Return [X, Y] of the center of cell containing provided text 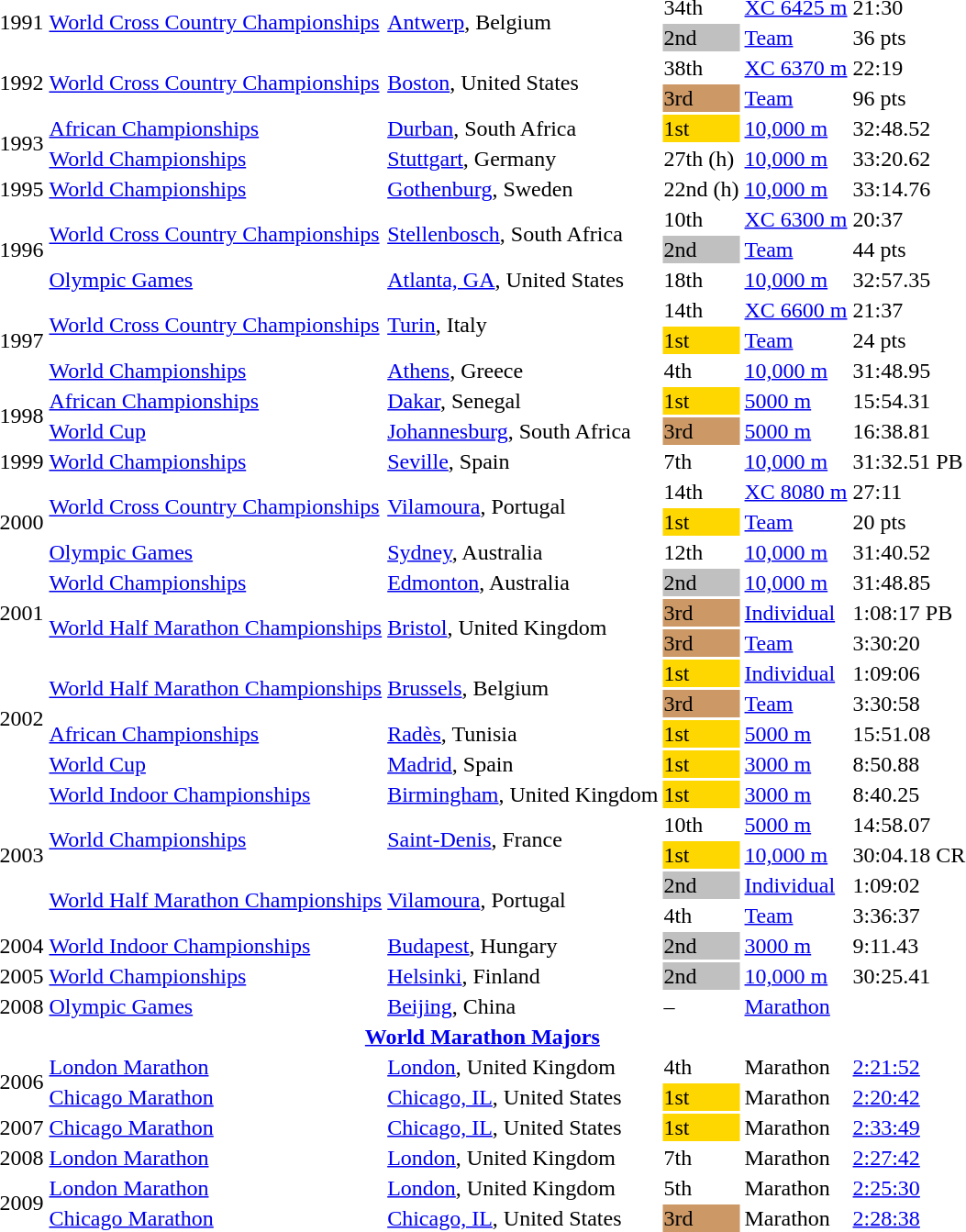
Budapest, Hungary [523, 946]
– [701, 1006]
Helsinki, Finland [523, 976]
Birmingham, United Kingdom [523, 794]
Stuttgart, Germany [523, 159]
Atlanta, GA, United States [523, 280]
18th [701, 280]
XC 6300 m [796, 219]
Brussels, Belgium [523, 688]
Boston, United States [523, 83]
Dakar, Senegal [523, 401]
5th [701, 1188]
Athens, Greece [523, 371]
Saint-Denis, France [523, 840]
27th (h) [701, 159]
Bristol, United Kingdom [523, 627]
Sydney, Australia [523, 552]
Johannesburg, South Africa [523, 431]
XC 6370 m [796, 68]
12th [701, 552]
Gothenburg, Sweden [523, 189]
Stellenbosch, South Africa [523, 235]
38th [701, 68]
Turin, Italy [523, 325]
Edmonton, Australia [523, 583]
Beijing, China [523, 1006]
Durban, South Africa [523, 128]
Madrid, Spain [523, 764]
22nd (h) [701, 189]
Seville, Spain [523, 461]
XC 6600 m [796, 310]
Radès, Tunisia [523, 734]
XC 8080 m [796, 492]
